Find where the given text appears and provide that cell's center as [x, y] coordinate. 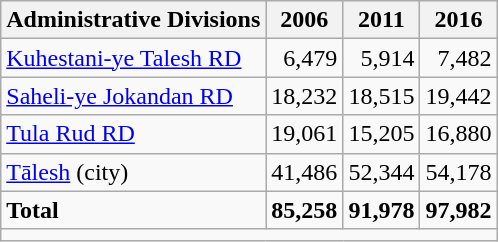
2011 [382, 20]
19,442 [458, 96]
2016 [458, 20]
2006 [304, 20]
97,982 [458, 210]
Administrative Divisions [134, 20]
18,515 [382, 96]
7,482 [458, 58]
91,978 [382, 210]
6,479 [304, 58]
16,880 [458, 134]
18,232 [304, 96]
54,178 [458, 172]
Tula Rud RD [134, 134]
Kuhestani-ye Talesh RD [134, 58]
5,914 [382, 58]
41,486 [304, 172]
19,061 [304, 134]
85,258 [304, 210]
Tālesh (city) [134, 172]
52,344 [382, 172]
Saheli-ye Jokandan RD [134, 96]
Total [134, 210]
15,205 [382, 134]
